Scan for the cell matching the given text and deliver its (x, y) coordinate at center. 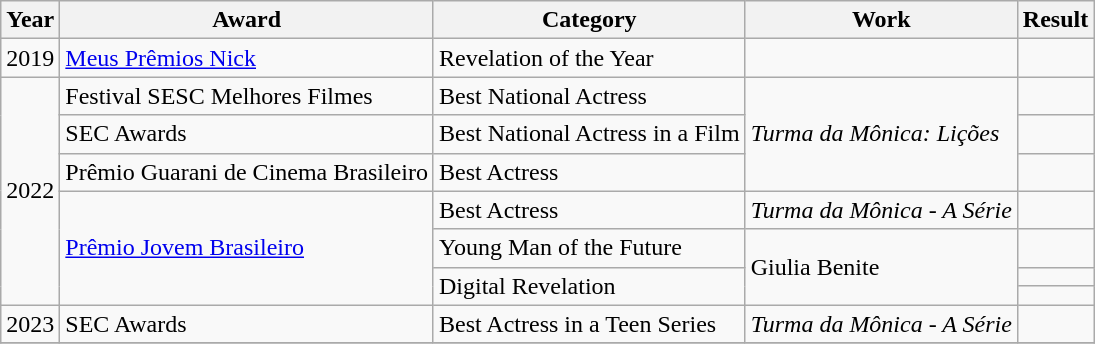
2023 (30, 324)
Award (247, 20)
Turma da Mônica: Lições (881, 134)
Category (589, 20)
Best National Actress (589, 96)
Young Man of the Future (589, 248)
Year (30, 20)
Festival SESC Melhores Filmes (247, 96)
Revelation of the Year (589, 58)
Best Actress in a Teen Series (589, 324)
Result (1055, 20)
2022 (30, 191)
2019 (30, 58)
Work (881, 20)
Digital Revelation (589, 286)
Meus Prêmios Nick (247, 58)
Prêmio Guarani de Cinema Brasileiro (247, 172)
Giulia Benite (881, 267)
Prêmio Jovem Brasileiro (247, 248)
Best National Actress in a Film (589, 134)
